Scan for the cell matching the given text and deliver its (x, y) coordinate at center. 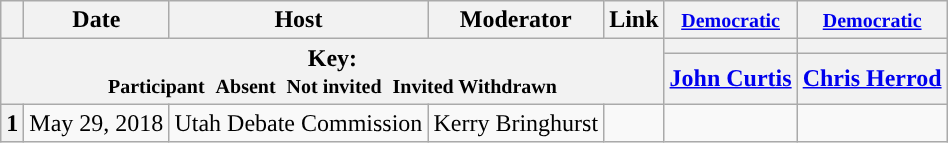
Chris Herrod (872, 78)
Utah Debate Commission (298, 123)
Date (96, 20)
Key: Participant Absent Not invited Invited Withdrawn (332, 72)
John Curtis (730, 78)
1 (12, 123)
Link (634, 20)
Host (298, 20)
Moderator (516, 20)
May 29, 2018 (96, 123)
Kerry Bringhurst (516, 123)
